From the cell containing the given text, extract its center point as [x, y] coordinate. 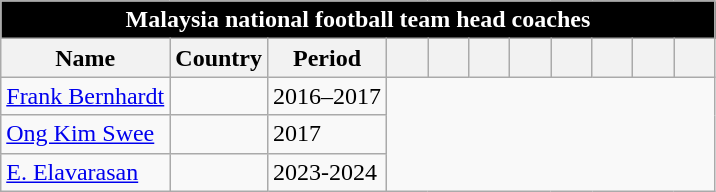
2017 [328, 134]
Country [219, 58]
Ong Kim Swee [86, 134]
Malaysia national football team head coaches [358, 20]
2023-2024 [328, 172]
Frank Bernhardt [86, 96]
Period [328, 58]
E. Elavarasan [86, 172]
2016–2017 [328, 96]
Name [86, 58]
